Identify which cell holds the provided text, then report its [X, Y] central coordinate. 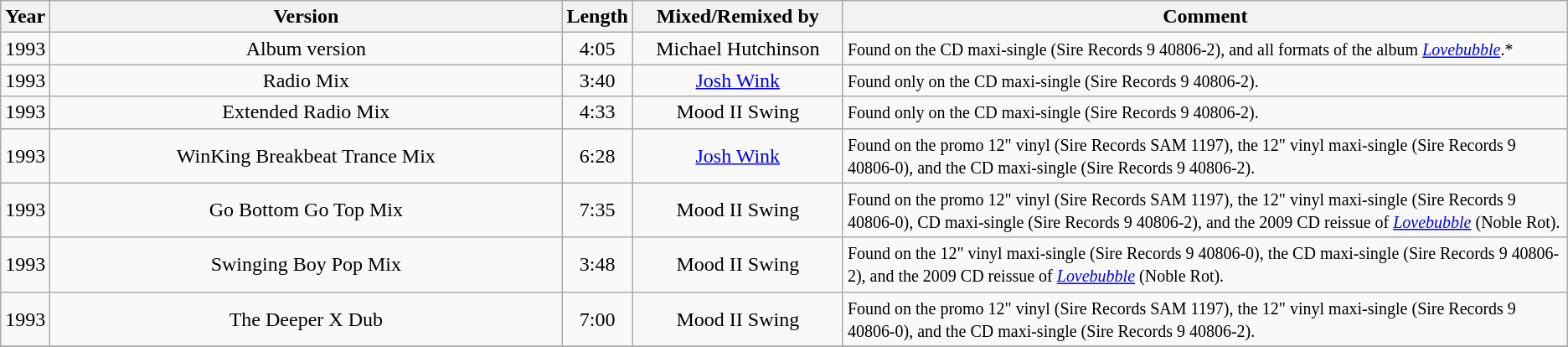
The Deeper X Dub [307, 319]
Radio Mix [307, 80]
Mixed/Remixed by [737, 17]
Year [25, 17]
6:28 [597, 156]
4:33 [597, 112]
3:48 [597, 265]
Length [597, 17]
Found on the CD maxi-single (Sire Records 9 40806-2), and all formats of the album Lovebubble.* [1204, 49]
WinKing Breakbeat Trance Mix [307, 156]
7:35 [597, 210]
Album version [307, 49]
Go Bottom Go Top Mix [307, 210]
Michael Hutchinson [737, 49]
Version [307, 17]
Comment [1204, 17]
4:05 [597, 49]
Extended Radio Mix [307, 112]
7:00 [597, 319]
Swinging Boy Pop Mix [307, 265]
3:40 [597, 80]
